Provide the (X, Y) coordinate of the cell's center where the given text is located.  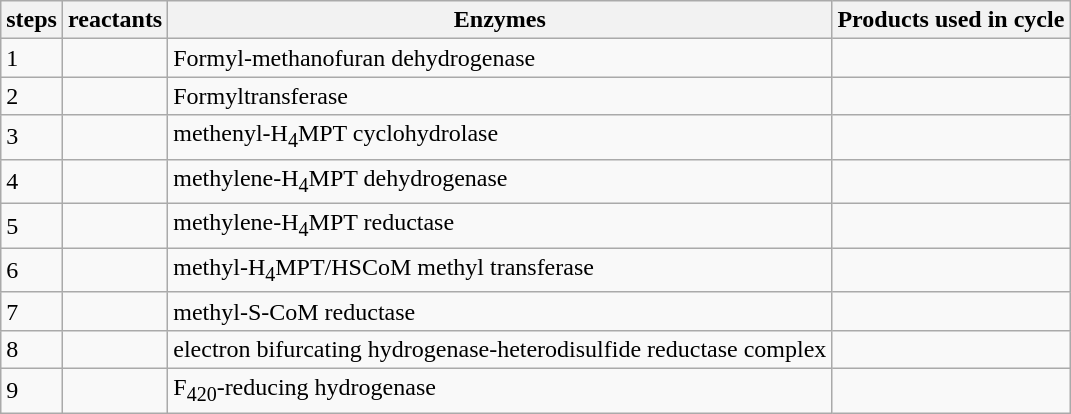
methylene-H4MPT dehydrogenase (500, 181)
6 (32, 270)
reactants (114, 20)
Formyl-methanofuran dehydrogenase (500, 58)
methenyl-H4MPT cyclohydrolase (500, 137)
Formyltransferase (500, 96)
9 (32, 390)
5 (32, 226)
methyl-H4MPT/HSCoM methyl transferase (500, 270)
4 (32, 181)
7 (32, 311)
Enzymes (500, 20)
methyl-S-CoM reductase (500, 311)
Products used in cycle (951, 20)
steps (32, 20)
1 (32, 58)
8 (32, 349)
electron bifurcating hydrogenase-heterodisulfide reductase complex (500, 349)
methylene-H4MPT reductase (500, 226)
2 (32, 96)
3 (32, 137)
F420-reducing hydrogenase (500, 390)
